Determine the (x, y) coordinate at the center of the cell enclosing the given text.  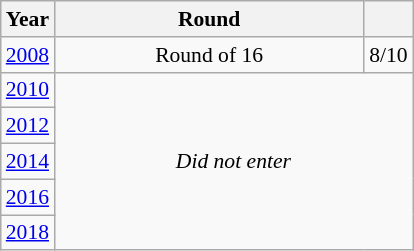
Round (209, 19)
Did not enter (234, 161)
2008 (28, 55)
2014 (28, 162)
8/10 (388, 55)
Round of 16 (209, 55)
2010 (28, 90)
2018 (28, 233)
Year (28, 19)
2012 (28, 126)
2016 (28, 197)
